Capture the cell that displays the provided text and extract its [X, Y] central coordinate. 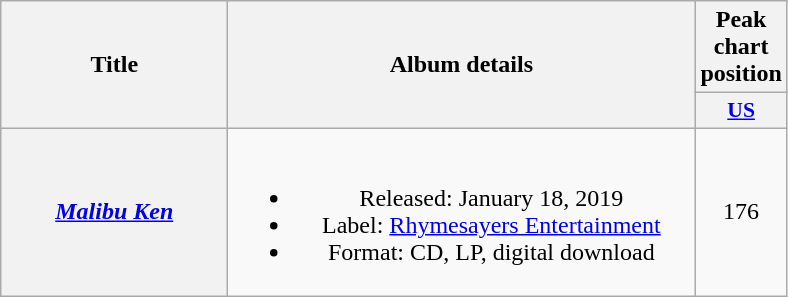
Peak chart position [741, 47]
Released: January 18, 2019Label: Rhymesayers EntertainmentFormat: CD, LP, digital download [462, 212]
US [741, 111]
Title [114, 65]
176 [741, 212]
Malibu Ken [114, 212]
Album details [462, 65]
